Provide the [X, Y] coordinate of the cell's center where the given text is located.  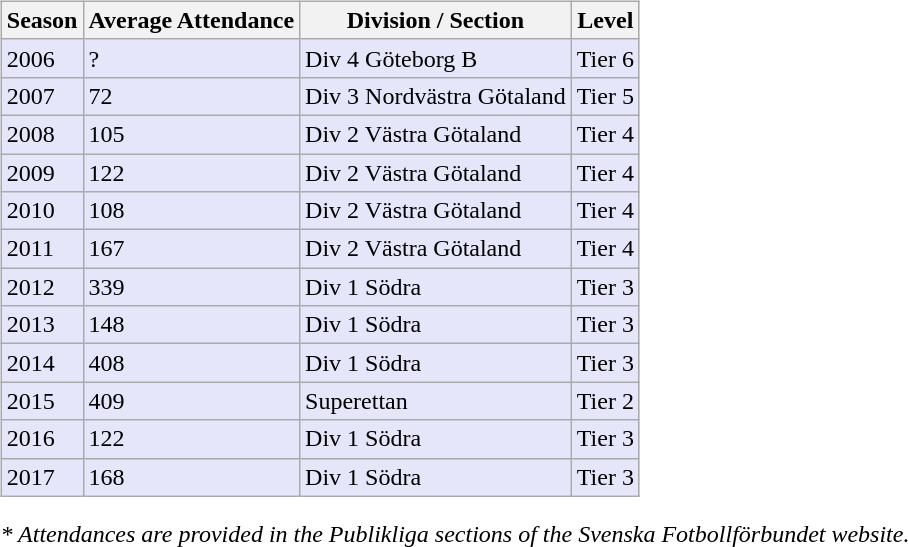
Superettan [436, 401]
2011 [42, 249]
2014 [42, 363]
Season [42, 20]
Level [605, 20]
2010 [42, 211]
2007 [42, 96]
Average Attendance [192, 20]
108 [192, 211]
Tier 5 [605, 96]
168 [192, 477]
72 [192, 96]
2009 [42, 173]
167 [192, 249]
Tier 2 [605, 401]
2012 [42, 287]
? [192, 58]
148 [192, 325]
Div 3 Nordvästra Götaland [436, 96]
105 [192, 134]
Div 4 Göteborg B [436, 58]
408 [192, 363]
2016 [42, 439]
2017 [42, 477]
2013 [42, 325]
Division / Section [436, 20]
409 [192, 401]
2006 [42, 58]
2008 [42, 134]
2015 [42, 401]
339 [192, 287]
Tier 6 [605, 58]
